Detect which cell encompasses the target text, then output its [X, Y] center coordinate. 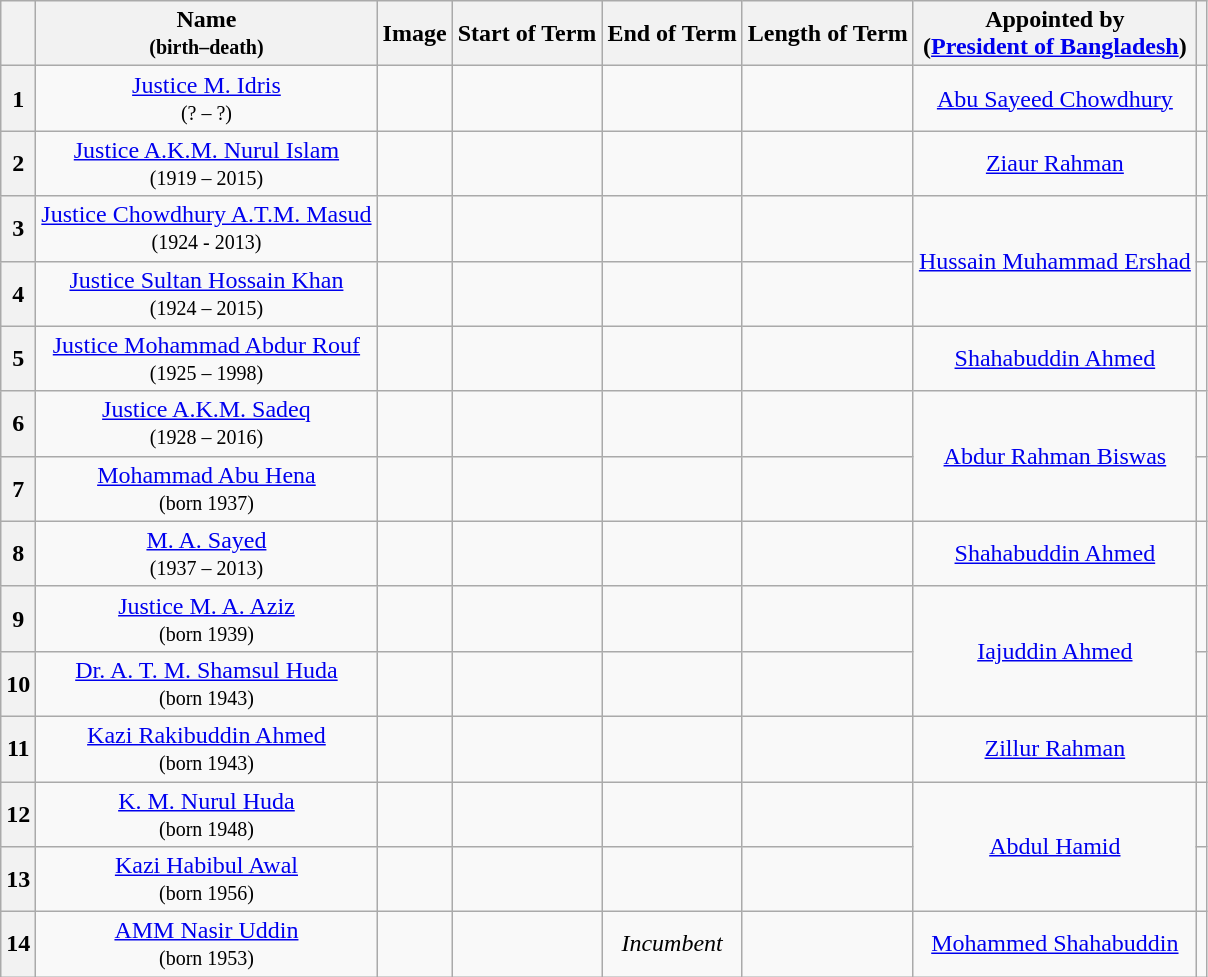
Abdur Rahman Biswas [1054, 456]
Justice M. Idris(? – ?) [206, 98]
Name(birth–death) [206, 34]
6 [18, 424]
Start of Term [527, 34]
Mohammed Shahabuddin [1054, 944]
Justice Sultan Hossain Khan(1924 – 2015) [206, 294]
K. M. Nurul Huda(born 1948) [206, 814]
Iajuddin Ahmed [1054, 651]
Justice Chowdhury A.T.M. Masud(1924 - 2013) [206, 228]
Dr. A. T. M. Shamsul Huda(born 1943) [206, 684]
14 [18, 944]
Mohammad Abu Hena(born 1937) [206, 488]
2 [18, 164]
AMM Nasir Uddin(born 1953) [206, 944]
Hussain Muhammad Ershad [1054, 261]
Length of Term [828, 34]
M. A. Sayed(1937 – 2013) [206, 554]
Justice Mohammad Abdur Rouf(1925 – 1998) [206, 358]
4 [18, 294]
5 [18, 358]
Abdul Hamid [1054, 847]
1 [18, 98]
Appointed by(President of Bangladesh) [1054, 34]
Ziaur Rahman [1054, 164]
Zillur Rahman [1054, 748]
11 [18, 748]
13 [18, 880]
End of Term [672, 34]
Justice A.K.M. Sadeq(1928 – 2016) [206, 424]
Incumbent [672, 944]
Justice M. A. Aziz(born 1939) [206, 618]
3 [18, 228]
Kazi Rakibuddin Ahmed(born 1943) [206, 748]
Kazi Habibul Awal(born 1956) [206, 880]
9 [18, 618]
Justice A.K.M. Nurul Islam(1919 – 2015) [206, 164]
Image [414, 34]
10 [18, 684]
7 [18, 488]
Abu Sayeed Chowdhury [1054, 98]
8 [18, 554]
12 [18, 814]
